Search for the cell housing the specified text and yield its [x, y] center coordinate. 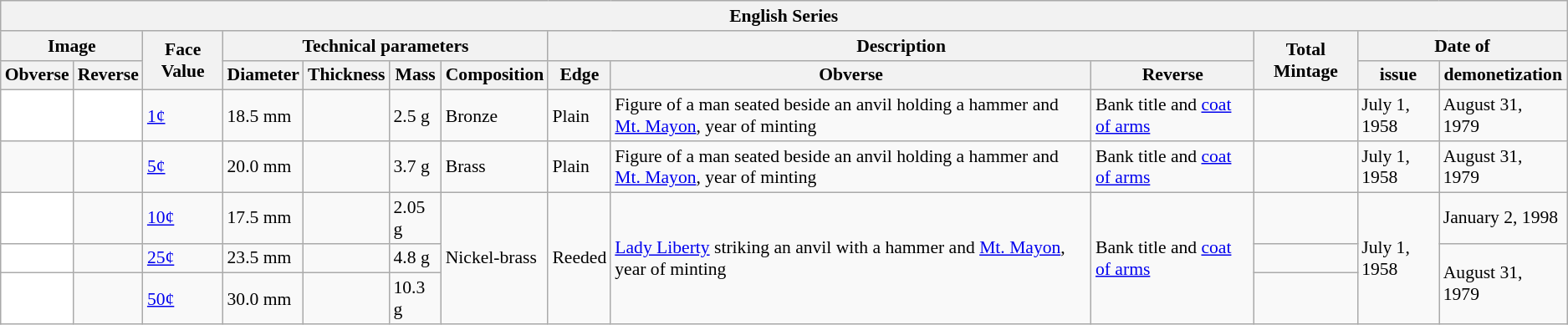
Bronze [495, 115]
5¢ [183, 167]
English Series [784, 16]
demonetization [1504, 75]
Image [72, 46]
Date of [1462, 46]
20.0 mm [263, 167]
January 2, 1998 [1504, 217]
Total Mintage [1306, 60]
issue [1398, 75]
Reeded [579, 258]
1¢ [183, 115]
Nickel-brass [495, 258]
Lady Liberty striking an anvil with a hammer and Mt. Mayon, year of minting [851, 258]
Brass [495, 167]
30.0 mm [263, 299]
Diameter [263, 75]
10.3 g [415, 299]
23.5 mm [263, 258]
Mass [415, 75]
50¢ [183, 299]
18.5 mm [263, 115]
17.5 mm [263, 217]
2.05 g [415, 217]
Face Value [183, 60]
Composition [495, 75]
4.8 g [415, 258]
Thickness [346, 75]
Technical parameters [386, 46]
Edge [579, 75]
Description [901, 46]
25¢ [183, 258]
2.5 g [415, 115]
3.7 g [415, 167]
10¢ [183, 217]
